Locate the cell with the specified text and output its [X, Y] center coordinate. 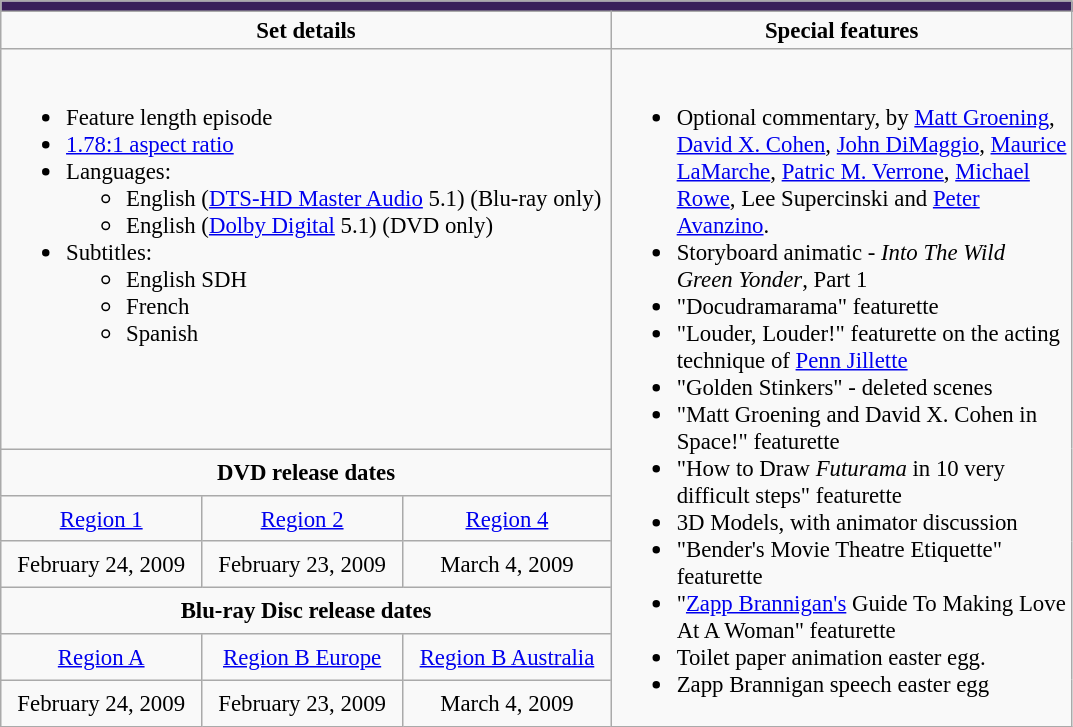
Region 2 [302, 519]
Set details [306, 31]
Region 4 [508, 519]
Region B Australia [508, 657]
Region A [102, 657]
Special features [842, 31]
Region 1 [102, 519]
Region B Europe [302, 657]
Blu-ray Disc release dates [306, 611]
DVD release dates [306, 472]
